From the cell containing the given text, extract its center point as [X, Y] coordinate. 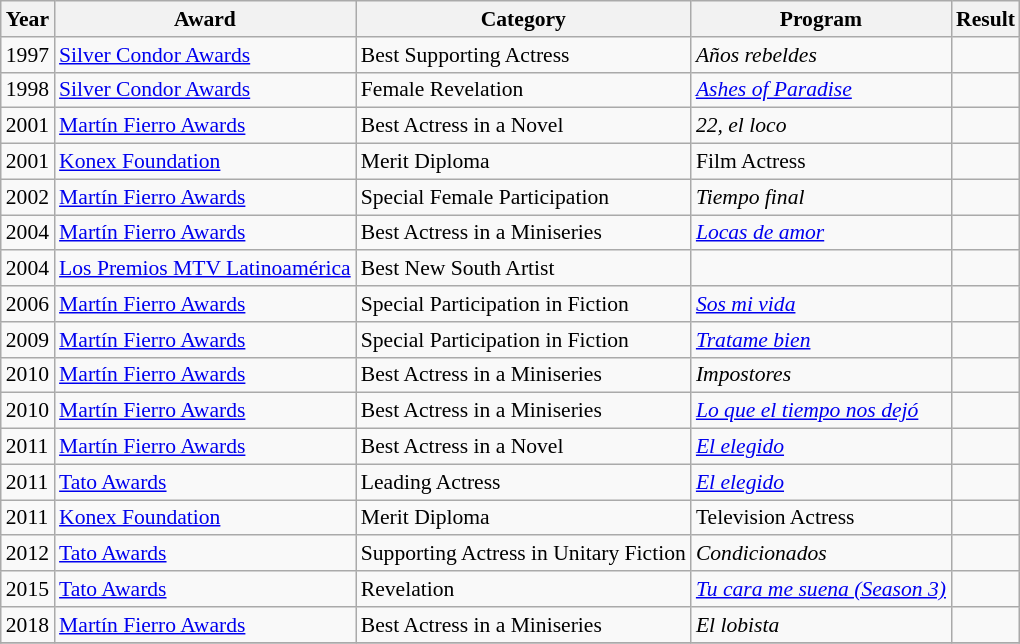
Film Actress [821, 162]
Sos mi vida [821, 304]
Tu cara me suena (Season 3) [821, 589]
2012 [28, 554]
Revelation [524, 589]
Impostores [821, 375]
Category [524, 19]
Special Female Participation [524, 197]
Supporting Actress in Unitary Fiction [524, 554]
2002 [28, 197]
2006 [28, 304]
1997 [28, 55]
Result [986, 19]
2015 [28, 589]
Ashes of Paradise [821, 90]
Leading Actress [524, 482]
Tratame bien [821, 340]
Años rebeldes [821, 55]
Year [28, 19]
El lobista [821, 625]
22, el loco [821, 126]
Condicionados [821, 554]
2009 [28, 340]
Lo que el tiempo nos dejó [821, 411]
Los Premios MTV Latinoamérica [205, 269]
Locas de amor [821, 233]
Tiempo final [821, 197]
Female Revelation [524, 90]
Award [205, 19]
Television Actress [821, 518]
2018 [28, 625]
Best New South Artist [524, 269]
1998 [28, 90]
Program [821, 19]
Best Supporting Actress [524, 55]
